Determine the [x, y] coordinate at the center of the cell enclosing the given text.  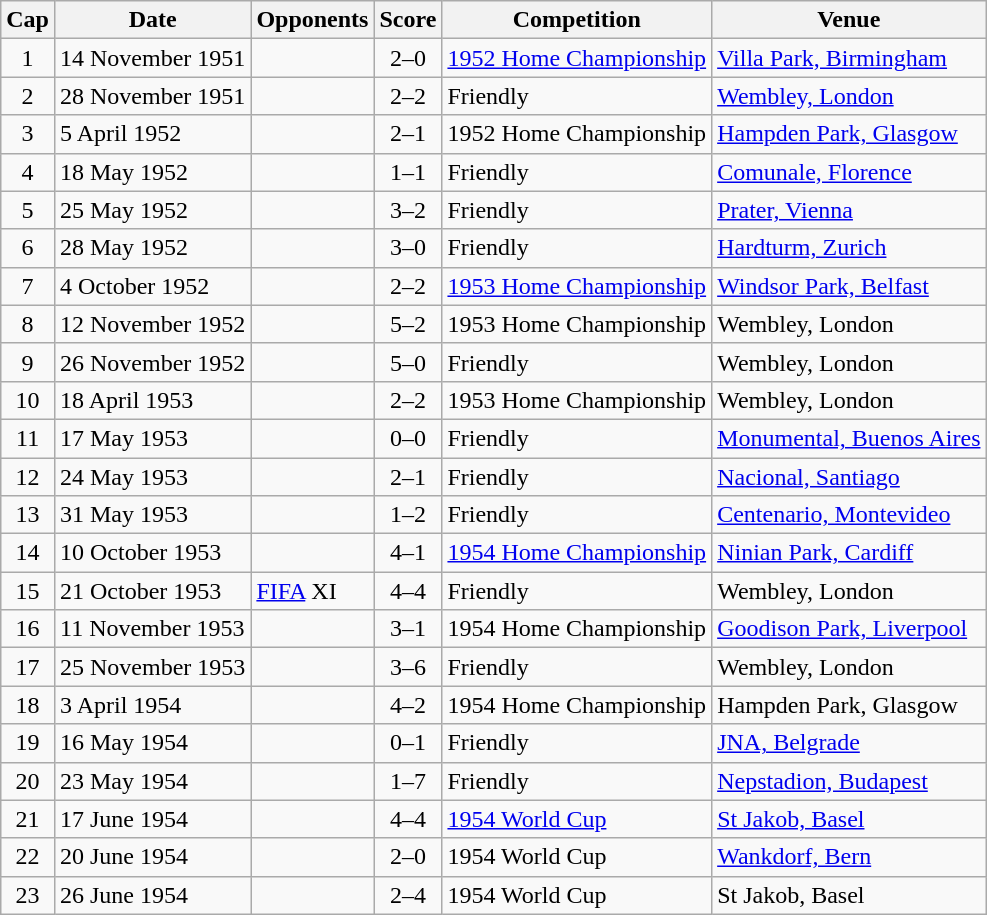
14 November 1951 [152, 58]
21 [28, 819]
Score [408, 20]
3–6 [408, 667]
13 [28, 515]
20 [28, 781]
Wankdorf, Bern [849, 857]
5 [28, 210]
25 May 1952 [152, 210]
28 May 1952 [152, 248]
17 [28, 667]
31 May 1953 [152, 515]
10 October 1953 [152, 553]
Centenario, Montevideo [849, 515]
3–1 [408, 629]
22 [28, 857]
1–2 [408, 515]
6 [28, 248]
4 [28, 172]
0–1 [408, 743]
Goodison Park, Liverpool [849, 629]
5–2 [408, 324]
Windsor Park, Belfast [849, 286]
3–0 [408, 248]
Opponents [312, 20]
28 November 1951 [152, 96]
26 June 1954 [152, 895]
9 [28, 362]
17 June 1954 [152, 819]
5–0 [408, 362]
Villa Park, Birmingham [849, 58]
11 November 1953 [152, 629]
16 May 1954 [152, 743]
18 May 1952 [152, 172]
Venue [849, 20]
16 [28, 629]
Date [152, 20]
FIFA XI [312, 591]
Comunale, Florence [849, 172]
Nacional, Santiago [849, 477]
2 [28, 96]
Monumental, Buenos Aires [849, 438]
Competition [577, 20]
21 October 1953 [152, 591]
11 [28, 438]
4–2 [408, 705]
7 [28, 286]
3–2 [408, 210]
4 October 1952 [152, 286]
3 April 1954 [152, 705]
18 [28, 705]
1–1 [408, 172]
19 [28, 743]
2–4 [408, 895]
JNA, Belgrade [849, 743]
20 June 1954 [152, 857]
Hardturm, Zurich [849, 248]
Nepstadion, Budapest [849, 781]
23 [28, 895]
12 [28, 477]
25 November 1953 [152, 667]
5 April 1952 [152, 134]
0–0 [408, 438]
14 [28, 553]
4–1 [408, 553]
Ninian Park, Cardiff [849, 553]
18 April 1953 [152, 400]
Cap [28, 20]
26 November 1952 [152, 362]
1–7 [408, 781]
17 May 1953 [152, 438]
24 May 1953 [152, 477]
15 [28, 591]
8 [28, 324]
3 [28, 134]
23 May 1954 [152, 781]
10 [28, 400]
Prater, Vienna [849, 210]
1 [28, 58]
12 November 1952 [152, 324]
